Extract the [x, y] coordinate from the center of the cell holding the provided text.  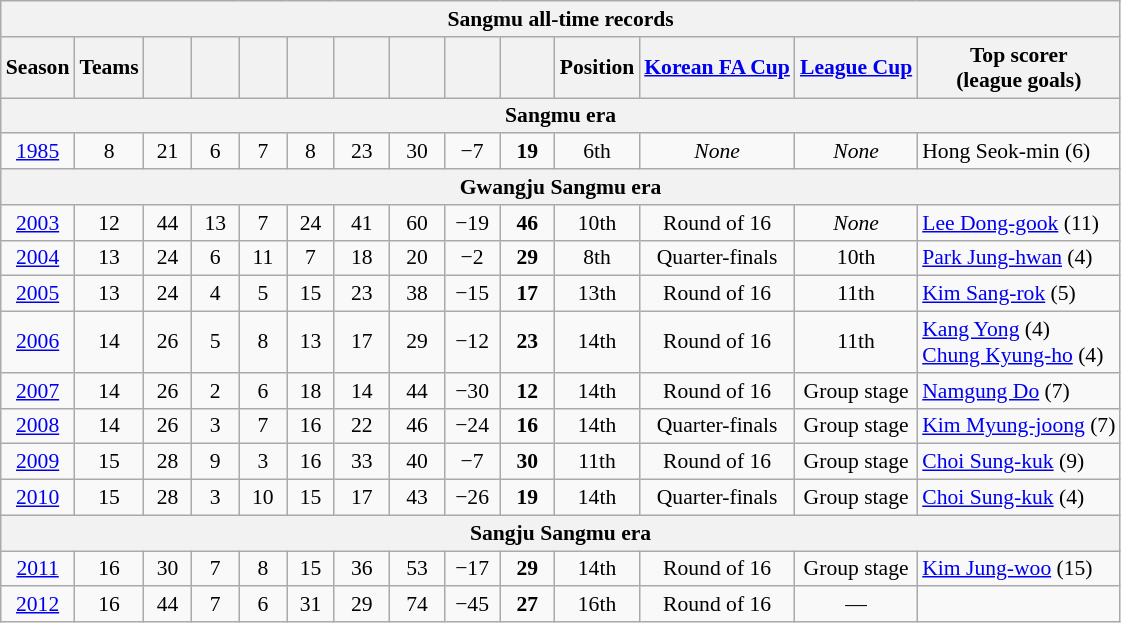
13th [597, 294]
Sangju Sangmu era [561, 533]
4 [215, 294]
20 [416, 258]
−12 [472, 342]
Teams [108, 68]
League Cup [856, 68]
2012 [38, 605]
33 [362, 462]
Choi Sung-kuk (4) [1018, 498]
Kim Jung-woo (15) [1018, 569]
1985 [38, 152]
9 [215, 462]
Season [38, 68]
16th [597, 605]
38 [416, 294]
2005 [38, 294]
Korean FA Cup [717, 68]
2 [215, 391]
40 [416, 462]
−24 [472, 426]
2004 [38, 258]
27 [528, 605]
Kim Sang-rok (5) [1018, 294]
53 [416, 569]
−19 [472, 223]
2010 [38, 498]
Sangmu era [561, 116]
Top scorer(league goals) [1018, 68]
36 [362, 569]
8th [597, 258]
31 [311, 605]
60 [416, 223]
2011 [38, 569]
— [856, 605]
−17 [472, 569]
Gwangju Sangmu era [561, 187]
−45 [472, 605]
Namgung Do (7) [1018, 391]
−26 [472, 498]
22 [362, 426]
41 [362, 223]
2007 [38, 391]
21 [168, 152]
Lee Dong-gook (11) [1018, 223]
11 [263, 258]
6th [597, 152]
2006 [38, 342]
Sangmu all-time records [561, 19]
−2 [472, 258]
Position [597, 68]
−15 [472, 294]
Kim Myung-joong (7) [1018, 426]
Kang Yong (4) Chung Kyung-ho (4) [1018, 342]
Choi Sung-kuk (9) [1018, 462]
2009 [38, 462]
74 [416, 605]
43 [416, 498]
2008 [38, 426]
Park Jung-hwan (4) [1018, 258]
−30 [472, 391]
Hong Seok-min (6) [1018, 152]
10 [263, 498]
2003 [38, 223]
